Capture the cell that displays the provided text and extract its (x, y) central coordinate. 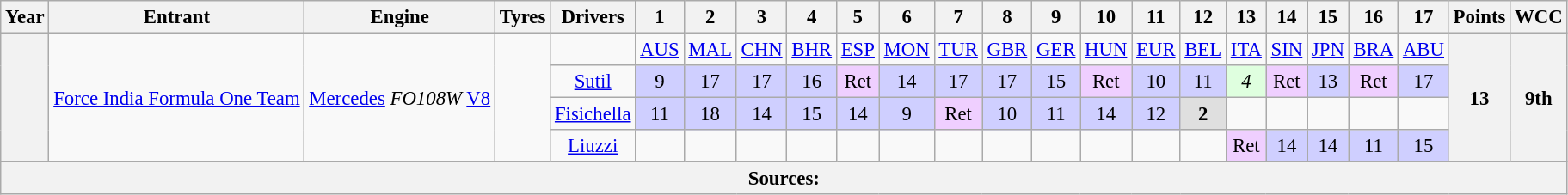
8 (1006, 17)
HUN (1106, 50)
MAL (710, 50)
5 (858, 17)
SIN (1287, 50)
AUS (660, 50)
MON (907, 50)
7 (958, 17)
6 (907, 17)
Force India Formula One Team (177, 98)
WCC (1539, 17)
GER (1056, 50)
JPN (1328, 50)
CHN (762, 50)
9th (1539, 98)
Entrant (177, 17)
ESP (858, 50)
Sutil (593, 82)
3 (762, 17)
1 (660, 17)
18 (710, 114)
Points (1479, 17)
ABU (1424, 50)
ITA (1245, 50)
EUR (1156, 50)
BRA (1373, 50)
BEL (1203, 50)
Drivers (593, 17)
Year (25, 17)
BHR (812, 50)
Liuzzi (593, 146)
Fisichella (593, 114)
Engine (400, 17)
Tyres (522, 17)
Sources: (784, 179)
TUR (958, 50)
GBR (1006, 50)
Mercedes FO108W V8 (400, 98)
